Detect which cell encompasses the target text, then output its (x, y) center coordinate. 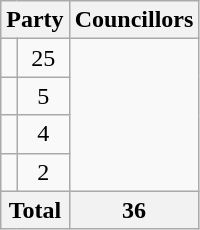
36 (134, 210)
4 (43, 134)
Party (35, 20)
5 (43, 96)
2 (43, 172)
Total (35, 210)
25 (43, 58)
Councillors (134, 20)
